Provide the (x, y) coordinate of the cell's center where the given text is located.  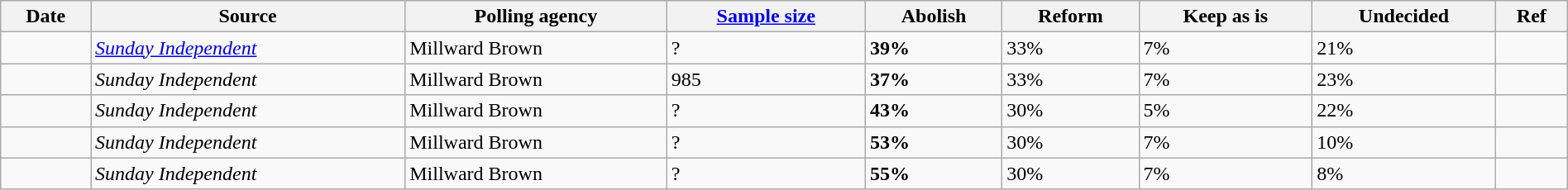
43% (933, 111)
39% (933, 48)
23% (1404, 79)
55% (933, 173)
985 (766, 79)
Polling agency (536, 17)
5% (1226, 111)
Abolish (933, 17)
Source (248, 17)
10% (1404, 142)
Keep as is (1226, 17)
21% (1404, 48)
8% (1404, 173)
22% (1404, 111)
53% (933, 142)
37% (933, 79)
Reform (1070, 17)
Undecided (1404, 17)
Date (46, 17)
Sample size (766, 17)
Ref (1532, 17)
